Identify which cell holds the provided text, then report its [x, y] central coordinate. 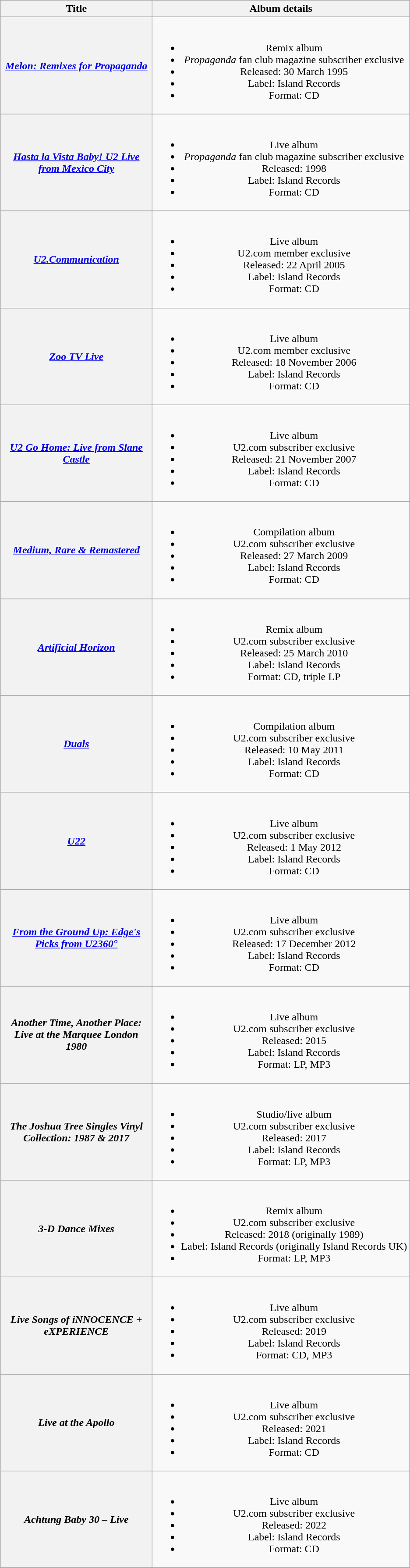
3-D Dance Mixes [76, 1229]
From the Ground Up: Edge's Picks from U2360° [76, 937]
Live albumU2.com subscriber exclusiveReleased: 2019Label: Island RecordsFormat: CD, MP3 [281, 1326]
Duals [76, 744]
Artificial Horizon [76, 647]
Album details [281, 9]
Live albumU2.com subscriber exclusiveReleased: 2021Label: Island RecordsFormat: CD [281, 1422]
Live albumU2.com member exclusiveReleased: 18 November 2006Label: Island RecordsFormat: CD [281, 356]
Live at the Apollo [76, 1422]
Hasta la Vista Baby! U2 Live from Mexico City [76, 162]
Medium, Rare & Remastered [76, 550]
Compilation albumU2.com subscriber exclusiveReleased: 10 May 2011Label: Island RecordsFormat: CD [281, 744]
Achtung Baby 30 – Live [76, 1520]
Live albumU2.com subscriber exclusiveReleased: 2015Label: Island RecordsFormat: LP, MP3 [281, 1035]
U2.Communication [76, 260]
Compilation albumU2.com subscriber exclusiveReleased: 27 March 2009Label: Island RecordsFormat: CD [281, 550]
Live albumU2.com subscriber exclusiveReleased: 1 May 2012Label: Island RecordsFormat: CD [281, 841]
Remix albumU2.com subscriber exclusiveReleased: 25 March 2010Label: Island RecordsFormat: CD, triple LP [281, 647]
Another Time, Another Place: Live at the Marquee London 1980 [76, 1035]
Live albumU2.com member exclusiveReleased: 22 April 2005Label: Island RecordsFormat: CD [281, 260]
Live Songs of iNNOCENCE + eXPERIENCE [76, 1326]
Remix albumU2.com subscriber exclusiveReleased: 2018 (originally 1989)Label: Island Records (originally Island Records UK)Format: LP, MP3 [281, 1229]
U2 Go Home: Live from Slane Castle [76, 453]
Live albumU2.com subscriber exclusiveReleased: 21 November 2007Label: Island RecordsFormat: CD [281, 453]
U22 [76, 841]
Live albumPropaganda fan club magazine subscriber exclusiveReleased: 1998Label: Island RecordsFormat: CD [281, 162]
Live albumU2.com subscriber exclusiveReleased: 17 December 2012Label: Island RecordsFormat: CD [281, 937]
Live albumU2.com subscriber exclusiveReleased: 2022Label: Island RecordsFormat: CD [281, 1520]
Remix albumPropaganda fan club magazine subscriber exclusiveReleased: 30 March 1995Label: Island RecordsFormat: CD [281, 66]
Zoo TV Live [76, 356]
Melon: Remixes for Propaganda [76, 66]
The Joshua Tree Singles Vinyl Collection: 1987 & 2017 [76, 1131]
Title [76, 9]
Studio/live albumU2.com subscriber exclusiveReleased: 2017Label: Island RecordsFormat: LP, MP3 [281, 1131]
